Pinpoint the cell where the given text exists, returning its [X, Y] midpoint coordinate. 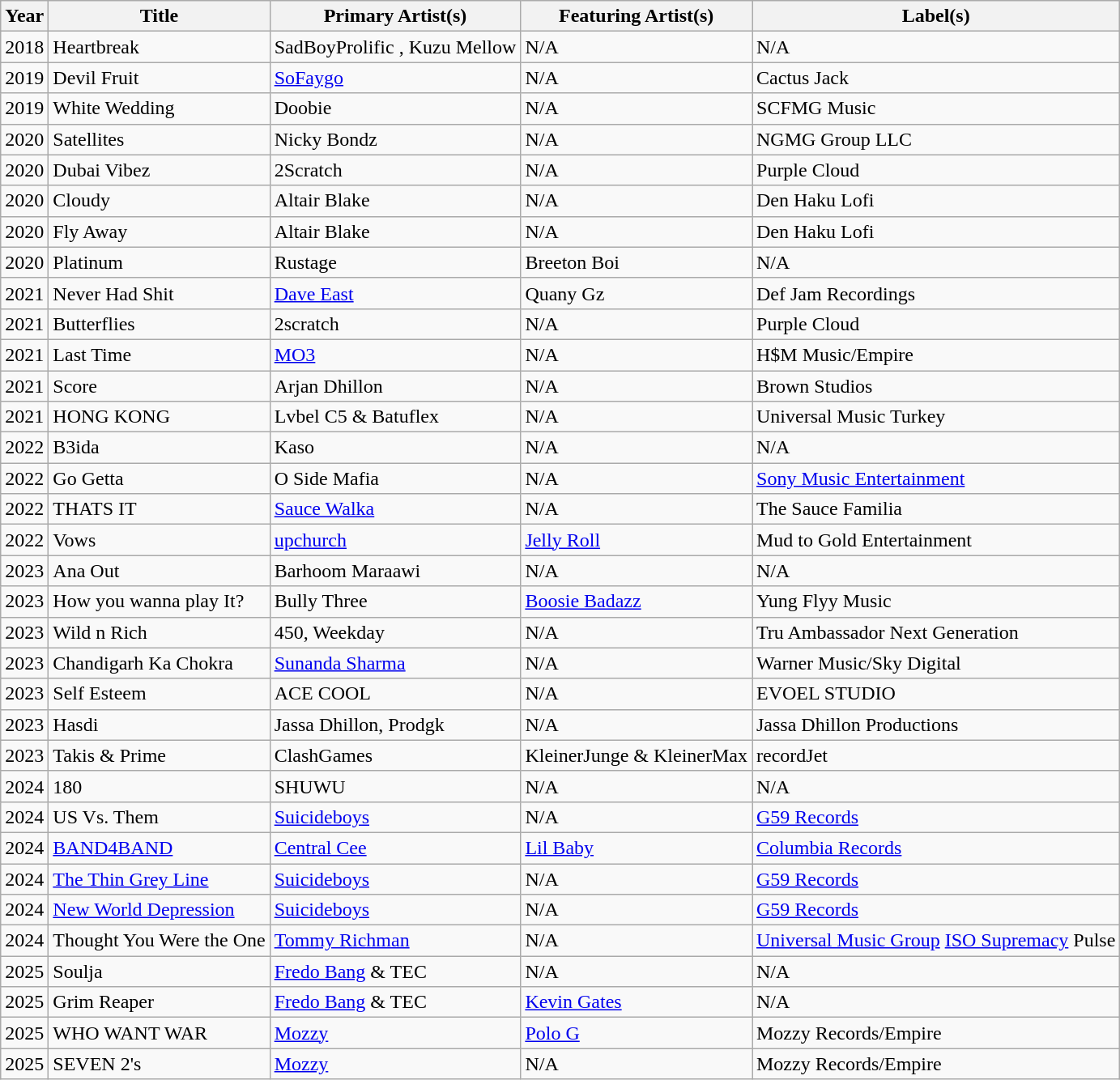
EVOEL STUDIO [935, 694]
Sauce Walka [395, 509]
Label(s) [935, 16]
450, Weekday [395, 632]
The Sauce Familia [935, 509]
Kevin Gates [637, 1002]
Nicky Bondz [395, 139]
Universal Music Turkey [935, 417]
Vows [159, 540]
Go Getta [159, 478]
Grim Reaper [159, 1002]
Universal Music Group ISO Supremacy Pulse [935, 941]
THATS IT [159, 509]
Title [159, 16]
Bully Three [395, 602]
Yung Flyy Music [935, 602]
Tru Ambassador Next Generation [935, 632]
Mud to Gold Entertainment [935, 540]
2scratch [395, 324]
2018 [24, 47]
NGMG Group LLC [935, 139]
recordJet [935, 755]
H$M Music/Empire [935, 355]
WHO WANT WAR [159, 1033]
Lil Baby [637, 848]
Hasdi [159, 725]
Self Esteem [159, 694]
Soulja [159, 972]
Primary Artist(s) [395, 16]
Boosie Badazz [637, 602]
Polo G [637, 1033]
Fly Away [159, 232]
SHUWU [395, 786]
Breeton Boi [637, 262]
SoFaygo [395, 78]
Never Had Shit [159, 293]
Thought You Were the One [159, 941]
Jassa Dhillon, Prodgk [395, 725]
White Wedding [159, 108]
Def Jam Recordings [935, 293]
upchurch [395, 540]
SCFMG Music [935, 108]
Satellites [159, 139]
Jelly Roll [637, 540]
Barhoom Maraawi [395, 571]
Quany Gz [637, 293]
Featuring Artist(s) [637, 16]
MO3 [395, 355]
Sunanda Sharma [395, 663]
Takis & Prime [159, 755]
SadBoyProlific , Kuzu Mellow [395, 47]
BAND4BAND [159, 848]
Last Time [159, 355]
Arjan Dhillon [395, 386]
Year [24, 16]
180 [159, 786]
KleinerJunge & KleinerMax [637, 755]
O Side Mafia [395, 478]
Cloudy [159, 201]
Devil Fruit [159, 78]
Score [159, 386]
Dubai Vibez [159, 170]
US Vs. Them [159, 817]
Central Cee [395, 848]
B3ida [159, 448]
The Thin Grey Line [159, 878]
Doobie [395, 108]
Lvbel C5 & Batuflex [395, 417]
Sony Music Entertainment [935, 478]
Ana Out [159, 571]
SEVEN 2's [159, 1064]
Heartbreak [159, 47]
2Scratch [395, 170]
Warner Music/Sky Digital [935, 663]
Tommy Richman [395, 941]
ClashGames [395, 755]
Cactus Jack [935, 78]
HONG KONG [159, 417]
Columbia Records [935, 848]
Dave East [395, 293]
New World Depression [159, 910]
Chandigarh Ka Chokra [159, 663]
Wild n Rich [159, 632]
How you wanna play It? [159, 602]
Butterflies [159, 324]
Jassa Dhillon Productions [935, 725]
ACE COOL [395, 694]
Brown Studios [935, 386]
Rustage [395, 262]
Platinum [159, 262]
Kaso [395, 448]
